Identify which cell holds the provided text, then report its (X, Y) central coordinate. 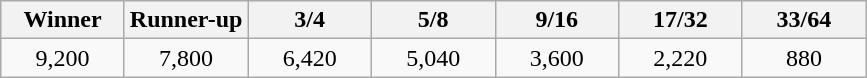
9/16 (557, 20)
3,600 (557, 58)
880 (804, 58)
33/64 (804, 20)
3/4 (310, 20)
Winner (63, 20)
6,420 (310, 58)
2,220 (681, 58)
7,800 (186, 58)
Runner-up (186, 20)
5,040 (433, 58)
5/8 (433, 20)
17/32 (681, 20)
9,200 (63, 58)
